Pinpoint the cell where the given text exists, returning its (x, y) midpoint coordinate. 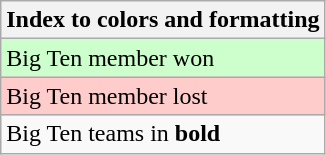
Big Ten member won (163, 58)
Big Ten teams in bold (163, 134)
Index to colors and formatting (163, 20)
Big Ten member lost (163, 96)
